Capture the cell that displays the provided text and extract its (x, y) central coordinate. 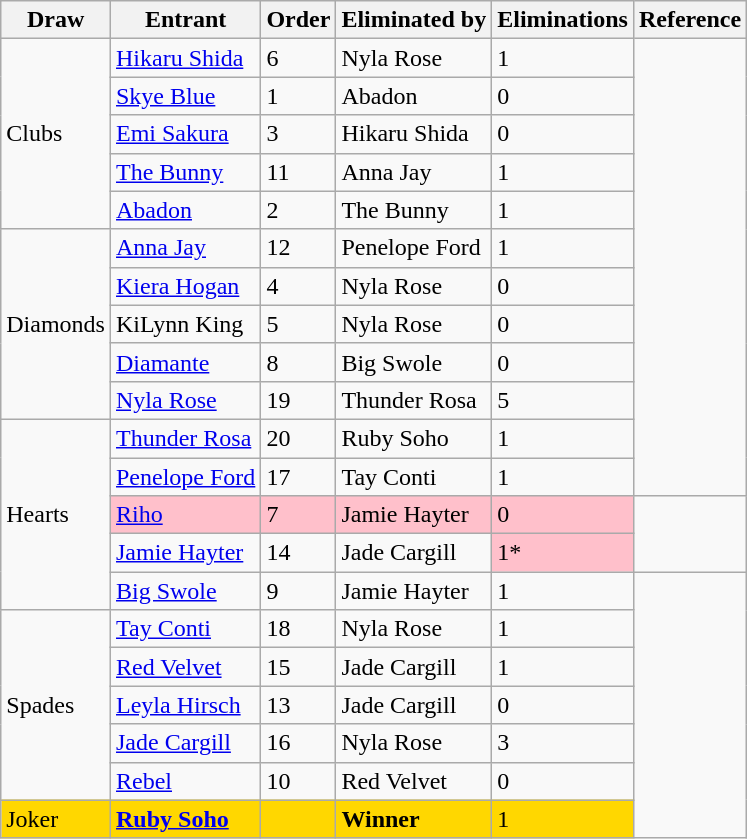
14 (298, 553)
13 (298, 705)
Entrant (185, 20)
Order (298, 20)
Hearts (56, 514)
Joker (56, 819)
Diamante (185, 362)
4 (298, 286)
Leyla Hirsch (185, 705)
1* (563, 553)
10 (298, 781)
Eliminated by (414, 20)
Spades (56, 705)
Kiera Hogan (185, 286)
9 (298, 591)
Reference (690, 20)
7 (298, 515)
Skye Blue (185, 96)
2 (298, 210)
Clubs (56, 134)
15 (298, 667)
17 (298, 477)
18 (298, 629)
Draw (56, 20)
Riho (185, 515)
Rebel (185, 781)
Emi Sakura (185, 134)
20 (298, 438)
11 (298, 172)
12 (298, 248)
19 (298, 400)
6 (298, 58)
KiLynn King (185, 324)
8 (298, 362)
16 (298, 743)
Diamonds (56, 324)
Winner (414, 819)
Eliminations (563, 20)
